Output the (X, Y) coordinate of the center of the cell containing the given text.  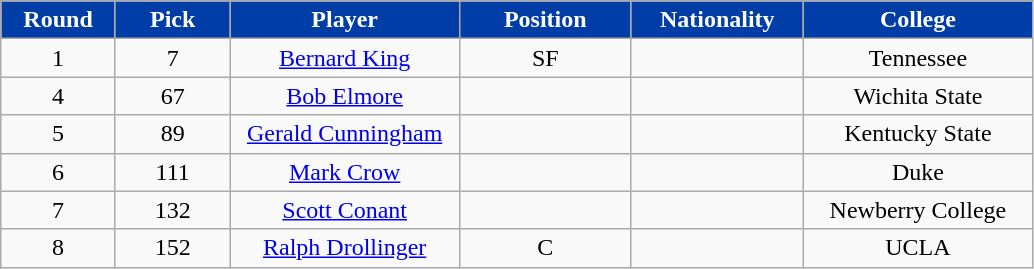
Wichita State (918, 96)
Mark Crow (344, 172)
SF (545, 58)
152 (172, 248)
6 (58, 172)
Ralph Drollinger (344, 248)
Kentucky State (918, 134)
Tennessee (918, 58)
Nationality (717, 20)
8 (58, 248)
Player (344, 20)
Bernard King (344, 58)
Bob Elmore (344, 96)
89 (172, 134)
111 (172, 172)
132 (172, 210)
College (918, 20)
C (545, 248)
Round (58, 20)
Scott Conant (344, 210)
1 (58, 58)
Position (545, 20)
Newberry College (918, 210)
67 (172, 96)
5 (58, 134)
Duke (918, 172)
Gerald Cunningham (344, 134)
Pick (172, 20)
4 (58, 96)
UCLA (918, 248)
